For the text-containing cell, return its midpoint in (x, y) coordinate format. 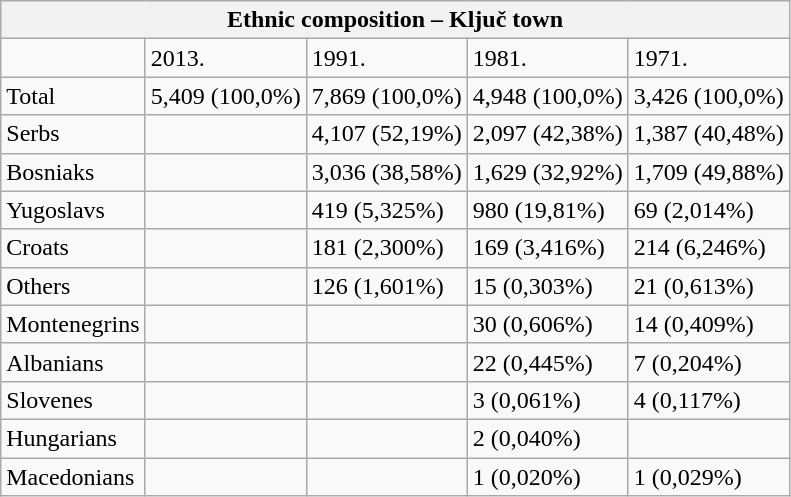
1,629 (32,92%) (548, 172)
980 (19,81%) (548, 210)
Others (73, 286)
7,869 (100,0%) (386, 96)
21 (0,613%) (708, 286)
419 (5,325%) (386, 210)
1,387 (40,48%) (708, 134)
Macedonians (73, 477)
1,709 (49,88%) (708, 172)
30 (0,606%) (548, 324)
Croats (73, 248)
Total (73, 96)
4 (0,117%) (708, 400)
1971. (708, 58)
Montenegrins (73, 324)
Albanians (73, 362)
3,426 (100,0%) (708, 96)
1991. (386, 58)
169 (3,416%) (548, 248)
Serbs (73, 134)
69 (2,014%) (708, 210)
14 (0,409%) (708, 324)
3,036 (38,58%) (386, 172)
Bosniaks (73, 172)
Yugoslavs (73, 210)
1981. (548, 58)
2,097 (42,38%) (548, 134)
7 (0,204%) (708, 362)
1 (0,029%) (708, 477)
4,107 (52,19%) (386, 134)
Ethnic composition – Ključ town (396, 20)
2 (0,040%) (548, 438)
1 (0,020%) (548, 477)
22 (0,445%) (548, 362)
5,409 (100,0%) (226, 96)
181 (2,300%) (386, 248)
214 (6,246%) (708, 248)
Slovenes (73, 400)
2013. (226, 58)
3 (0,061%) (548, 400)
15 (0,303%) (548, 286)
4,948 (100,0%) (548, 96)
126 (1,601%) (386, 286)
Hungarians (73, 438)
